Return the (X, Y) coordinate for the center point of the cell that contains the specified text.  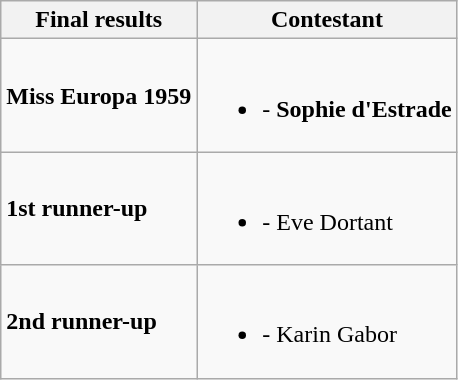
- Sophie d'Estrade (327, 96)
- Karin Gabor (327, 322)
Miss Europa 1959 (99, 96)
- Eve Dortant (327, 208)
Final results (99, 20)
2nd runner-up (99, 322)
1st runner-up (99, 208)
Contestant (327, 20)
